Return the [X, Y] coordinate for the center point of the cell that contains the specified text.  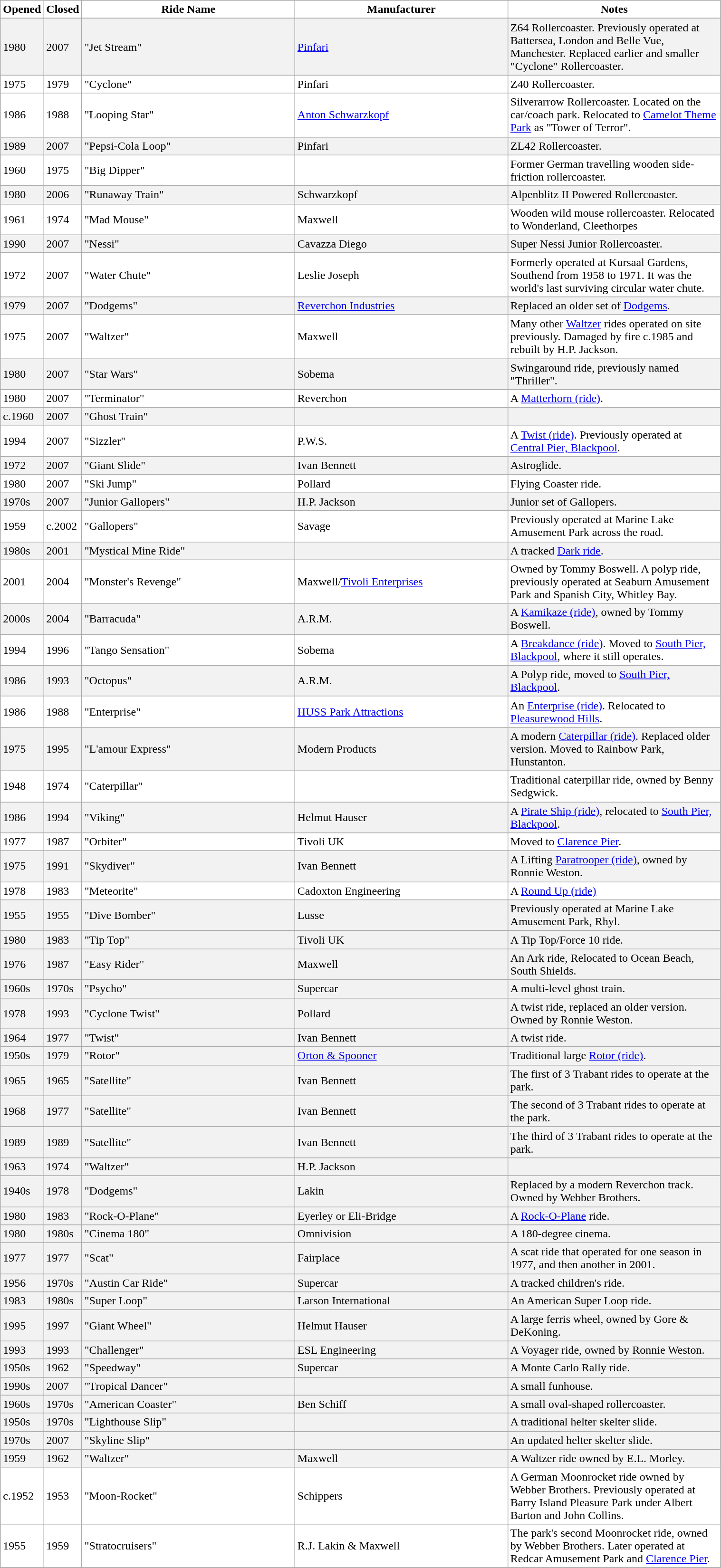
A large ferris wheel, owned by Gore & DeKoning. [614, 1326]
"Pepsi-Cola Loop" [188, 146]
1968 [22, 1111]
A Kamikaze (ride), owned by Tommy Boswell. [614, 619]
A small funhouse. [614, 1386]
A Polyp ride, moved to South Pier, Blackpool. [614, 680]
1996 [63, 650]
Maxwell/Tivoli Enterprises [401, 582]
A Lifting Paratrooper (ride), owned by Ronnie Weston. [614, 867]
1948 [22, 786]
A Twist (ride). Previously operated at Central Pier, Blackpool. [614, 441]
1956 [22, 1283]
HUSS Park Attractions [401, 712]
A modern Caterpillar (ride). Replaced older version. Moved to Rainbow Park, Hunstanton. [614, 749]
"Psycho" [188, 989]
c.1960 [22, 417]
A German Moonrocket ride owned by Webber Brothers. Previously operated at Barry Island Pleasure Park under Albert Barton and John Collins. [614, 1496]
1997 [63, 1326]
A multi-level ghost train. [614, 989]
A twist ride. [614, 1038]
"Tango Sensation" [188, 650]
Alpenblitz II Powered Rollercoaster. [614, 195]
Super Nessi Junior Rollercoaster. [614, 244]
A Breakdance (ride). Moved to South Pier, Blackpool, where it still operates. [614, 650]
"Star Wars" [188, 373]
An updated helter skelter slide. [614, 1440]
Wooden wild mouse rollercoaster. Relocated to Wonderland, Cleethorpes [614, 220]
Manufacturer [401, 10]
A Monte Carlo Rally ride. [614, 1368]
"Ski Jump" [188, 484]
"Mad Mouse" [188, 220]
Traditional large Rotor (ride). [614, 1056]
1961 [22, 220]
Schippers [401, 1496]
"Austin Car Ride" [188, 1283]
"Cyclone Twist" [188, 1013]
Traditional caterpillar ride, owned by Benny Sedgwick. [614, 786]
"Junior Gallopers" [188, 502]
A 180-degree cinema. [614, 1234]
Previously operated at Marine Lake Amusement Park across the road. [614, 526]
Notes [614, 10]
Orton & Spooner [401, 1056]
Modern Products [401, 749]
"Easy Rider" [188, 965]
A tracked children's ride. [614, 1283]
Reverchon Industries [401, 306]
The park's second Moonrocket ride, owned by Webber Brothers. Later operated at Redcar Amusement Park and Clarence Pier. [614, 1546]
1976 [22, 965]
An Ark ride, Relocated to Ocean Beach, South Shields. [614, 965]
1991 [63, 867]
"Viking" [188, 817]
Many other Waltzer rides operated on site previously. Damaged by fire c.1985 and rebuilt by H.P. Jackson. [614, 336]
Swingaround ride, previously named "Thriller". [614, 373]
Replaced an older set of Dodgems. [614, 306]
"Nessi" [188, 244]
1990 [22, 244]
"Moon-Rocket" [188, 1496]
Eyerley or Eli-Bridge [401, 1216]
"Meteorite" [188, 891]
"Gallopers" [188, 526]
"Speedway" [188, 1368]
Flying Coaster ride. [614, 484]
"Cyclone" [188, 84]
"Super Loop" [188, 1301]
ZL42 Rollercoaster. [614, 146]
Former German travelling wooden side-friction rollercoaster. [614, 170]
"Lighthouse Slip" [188, 1422]
A Waltzer ride owned by E.L. Morley. [614, 1458]
Leslie Joseph [401, 275]
"Terminator" [188, 399]
"Tropical Dancer" [188, 1386]
"Twist" [188, 1038]
"Challenger" [188, 1350]
c.1952 [22, 1496]
Silverarrow Rollercoaster. Located on the car/coach park. Relocated to Camelot Theme Park as "Tower of Terror". [614, 115]
Previously operated at Marine Lake Amusement Park, Rhyl. [614, 915]
ESL Engineering [401, 1350]
Savage [401, 526]
"Giant Slide" [188, 466]
Cadoxton Engineering [401, 891]
An American Super Loop ride. [614, 1301]
The first of 3 Trabant rides to operate at the park. [614, 1080]
Opened [22, 10]
1990s [22, 1386]
Junior set of Gallopers. [614, 502]
"Enterprise" [188, 712]
"Caterpillar" [188, 786]
"Big Dipper" [188, 170]
"Rotor" [188, 1056]
"Tip Top" [188, 940]
"Sizzler" [188, 441]
1964 [22, 1038]
"Octopus" [188, 680]
R.J. Lakin & Maxwell [401, 1546]
P.W.S. [401, 441]
"Ghost Train" [188, 417]
Cavazza Diego [401, 244]
"Giant Wheel" [188, 1326]
"Cinema 180" [188, 1234]
"Orbiter" [188, 842]
A Matterhorn (ride). [614, 399]
Ben Schiff [401, 1404]
"Jet Stream" [188, 47]
A twist ride, replaced an older version. Owned by Ronnie Weston. [614, 1013]
"American Coaster" [188, 1404]
Fairplace [401, 1258]
A scat ride that operated for one season in 1977, and then another in 2001. [614, 1258]
"Mystical Mine Ride" [188, 551]
2006 [63, 195]
Larson International [401, 1301]
A Voyager ride, owned by Ronnie Weston. [614, 1350]
The second of 3 Trabant rides to operate at the park. [614, 1111]
"Barracuda" [188, 619]
"Dive Bomber" [188, 915]
"Looping Star" [188, 115]
Anton Schwarzkopf [401, 115]
Lusse [401, 915]
"Water Chute" [188, 275]
Astroglide. [614, 466]
"Monster's Revenge" [188, 582]
A Rock-O-Plane ride. [614, 1216]
Z64 Rollercoaster. Previously operated at Battersea, London and Belle Vue, Manchester. Replaced earlier and smaller "Cyclone" Rollercoaster. [614, 47]
"Stratocruisers" [188, 1546]
1960 [22, 170]
1953 [63, 1496]
Z40 Rollercoaster. [614, 84]
An Enterprise (ride). Relocated to Pleasurewood Hills. [614, 712]
A Pirate Ship (ride), relocated to South Pier, Blackpool. [614, 817]
"Skyline Slip" [188, 1440]
Schwarzkopf [401, 195]
Omnivision [401, 1234]
A tracked Dark ride. [614, 551]
The third of 3 Trabant rides to operate at the park. [614, 1142]
Lakin [401, 1191]
Formerly operated at Kursaal Gardens, Southend from 1958 to 1971. It was the world's last surviving circular water chute. [614, 275]
"Rock-O-Plane" [188, 1216]
Reverchon [401, 399]
1940s [22, 1191]
"L'amour Express" [188, 749]
Replaced by a modern Reverchon track. Owned by Webber Brothers. [614, 1191]
Ride Name [188, 10]
Closed [63, 10]
A traditional helter skelter slide. [614, 1422]
"Scat" [188, 1258]
"Runaway Train" [188, 195]
"Skydiver" [188, 867]
Moved to Clarence Pier. [614, 842]
c.2002 [63, 526]
2000s [22, 619]
1963 [22, 1166]
A Round Up (ride) [614, 891]
A Tip Top/Force 10 ride. [614, 940]
A small oval-shaped rollercoaster. [614, 1404]
Owned by Tommy Boswell. A polyp ride, previously operated at Seaburn Amusement Park and Spanish City, Whitley Bay. [614, 582]
